Output the (x, y) coordinate of the center of the cell containing the given text.  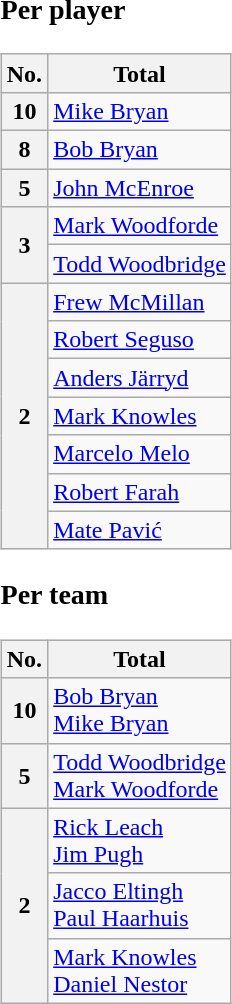
Bob Bryan Mike Bryan (140, 710)
Mark Knowles (140, 416)
Jacco Eltingh Paul Haarhuis (140, 906)
John McEnroe (140, 188)
8 (24, 150)
Mark Woodforde (140, 226)
Todd Woodbridge (140, 264)
Robert Seguso (140, 340)
Todd Woodbridge Mark Woodforde (140, 776)
Robert Farah (140, 492)
Marcelo Melo (140, 454)
Rick Leach Jim Pugh (140, 840)
Bob Bryan (140, 150)
Mate Pavić (140, 530)
Mark Knowles Daniel Nestor (140, 970)
Anders Järryd (140, 378)
3 (24, 245)
Mike Bryan (140, 111)
Frew McMillan (140, 302)
